Return the (x, y) coordinate for the center point of the cell that contains the specified text.  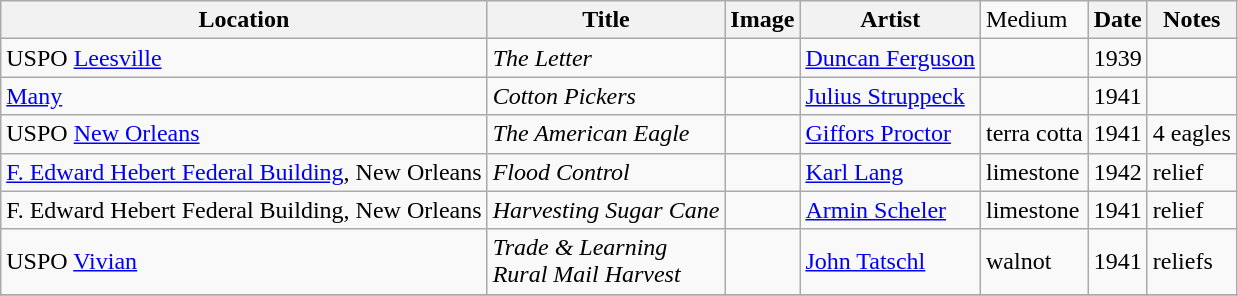
1939 (1118, 58)
Cotton Pickers (606, 96)
Duncan Ferguson (890, 58)
Flood Control (606, 172)
Notes (1192, 20)
The American Eagle (606, 134)
reliefs (1192, 262)
terra cotta (1034, 134)
4 eagles (1192, 134)
Trade & LearningRural Mail Harvest (606, 262)
Many (244, 96)
Harvesting Sugar Cane (606, 210)
1942 (1118, 172)
USPO Vivian (244, 262)
Karl Lang (890, 172)
Image (762, 20)
John Tatschl (890, 262)
Julius Struppeck (890, 96)
Medium (1034, 20)
USPO Leesville (244, 58)
Artist (890, 20)
Title (606, 20)
Armin Scheler (890, 210)
Giffors Proctor (890, 134)
USPO New Orleans (244, 134)
Location (244, 20)
walnot (1034, 262)
Date (1118, 20)
The Letter (606, 58)
